Detect which cell encompasses the target text, then output its (X, Y) center coordinate. 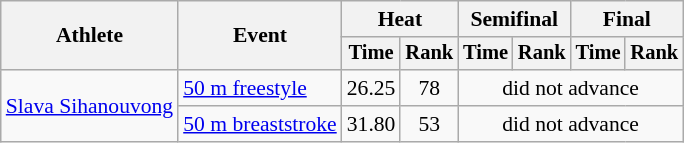
31.80 (372, 124)
Event (260, 36)
26.25 (372, 88)
53 (429, 124)
Slava Sihanouvong (90, 106)
50 m breaststroke (260, 124)
Semifinal (514, 19)
50 m freestyle (260, 88)
78 (429, 88)
Heat (400, 19)
Athlete (90, 36)
Final (627, 19)
